Return the (x, y) coordinate for the center point of the cell that contains the specified text.  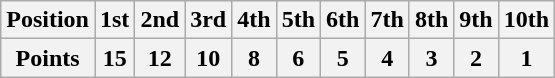
7th (387, 20)
2 (476, 58)
Position (48, 20)
8 (254, 58)
Points (48, 58)
3 (431, 58)
1st (114, 20)
6 (298, 58)
9th (476, 20)
12 (160, 58)
4 (387, 58)
4th (254, 20)
5 (343, 58)
6th (343, 20)
3rd (208, 20)
8th (431, 20)
5th (298, 20)
2nd (160, 20)
1 (526, 58)
10 (208, 58)
10th (526, 20)
15 (114, 58)
